Provide the [x, y] coordinate of the cell's center where the given text is located.  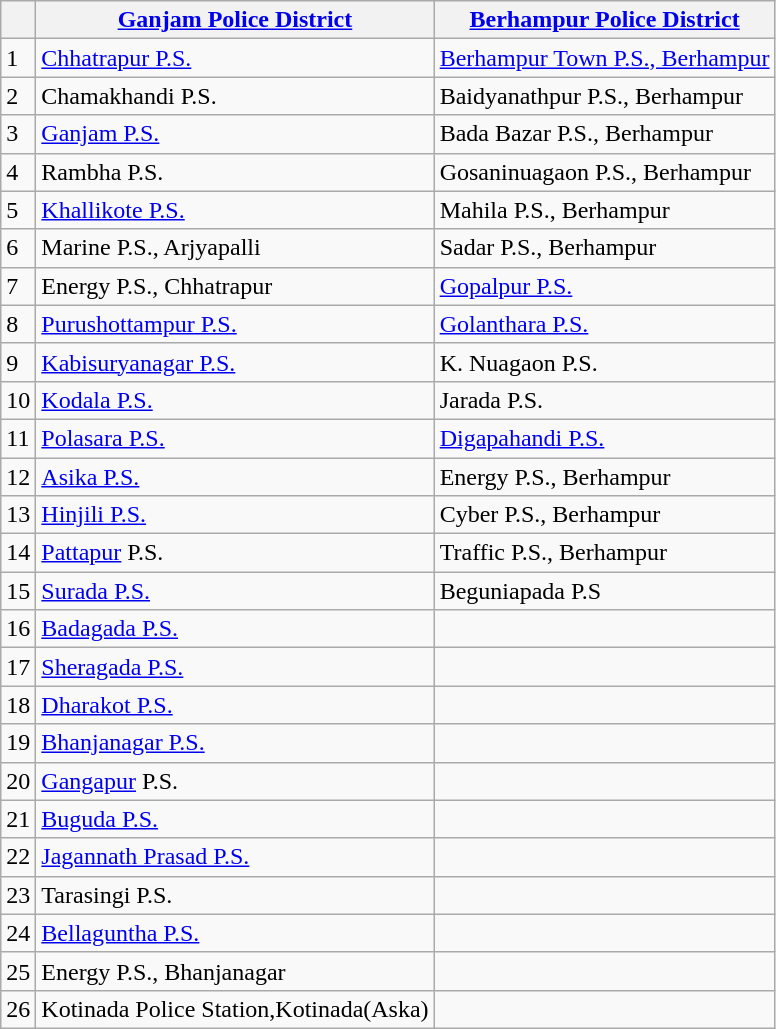
9 [18, 362]
Polasara P.S. [235, 438]
20 [18, 781]
3 [18, 134]
10 [18, 400]
Asika P.S. [235, 477]
Marine P.S., Arjyapalli [235, 248]
Pattapur P.S. [235, 553]
2 [18, 96]
5 [18, 210]
Bhanjanagar P.S. [235, 743]
11 [18, 438]
Rambha P.S. [235, 172]
25 [18, 971]
Jagannath Prasad P.S. [235, 857]
13 [18, 515]
18 [18, 705]
Gangapur P.S. [235, 781]
Tarasingi P.S. [235, 895]
Energy P.S., Berhampur [604, 477]
Berhampur Town P.S., Berhampur [604, 58]
Kabisuryanagar P.S. [235, 362]
Sadar P.S., Berhampur [604, 248]
Digapahandi P.S. [604, 438]
Sheragada P.S. [235, 667]
4 [18, 172]
Golanthara P.S. [604, 324]
8 [18, 324]
Kotinada Police Station,Kotinada(Aska) [235, 1009]
Ganjam P.S. [235, 134]
17 [18, 667]
Ganjam Police District [235, 20]
6 [18, 248]
Baidyanathpur P.S., Berhampur [604, 96]
14 [18, 553]
21 [18, 819]
Gopalpur P.S. [604, 286]
12 [18, 477]
Cyber P.S., Berhampur [604, 515]
Mahila P.S., Berhampur [604, 210]
Gosaninuagaon P.S., Berhampur [604, 172]
Chhatrapur P.S. [235, 58]
15 [18, 591]
Purushottampur P.S. [235, 324]
19 [18, 743]
7 [18, 286]
23 [18, 895]
Dharakot P.S. [235, 705]
1 [18, 58]
Hinjili P.S. [235, 515]
Jarada P.S. [604, 400]
Bada Bazar P.S., Berhampur [604, 134]
22 [18, 857]
Buguda P.S. [235, 819]
K. Nuagaon P.S. [604, 362]
Kodala P.S. [235, 400]
26 [18, 1009]
16 [18, 629]
Chamakhandi P.S. [235, 96]
24 [18, 933]
Khallikote P.S. [235, 210]
Energy P.S., Chhatrapur [235, 286]
Berhampur Police District [604, 20]
Traffic P.S., Berhampur [604, 553]
Badagada P.S. [235, 629]
Surada P.S. [235, 591]
Beguniapada P.S [604, 591]
Bellaguntha P.S. [235, 933]
Energy P.S., Bhanjanagar [235, 971]
